Capture the cell that displays the provided text and extract its (X, Y) central coordinate. 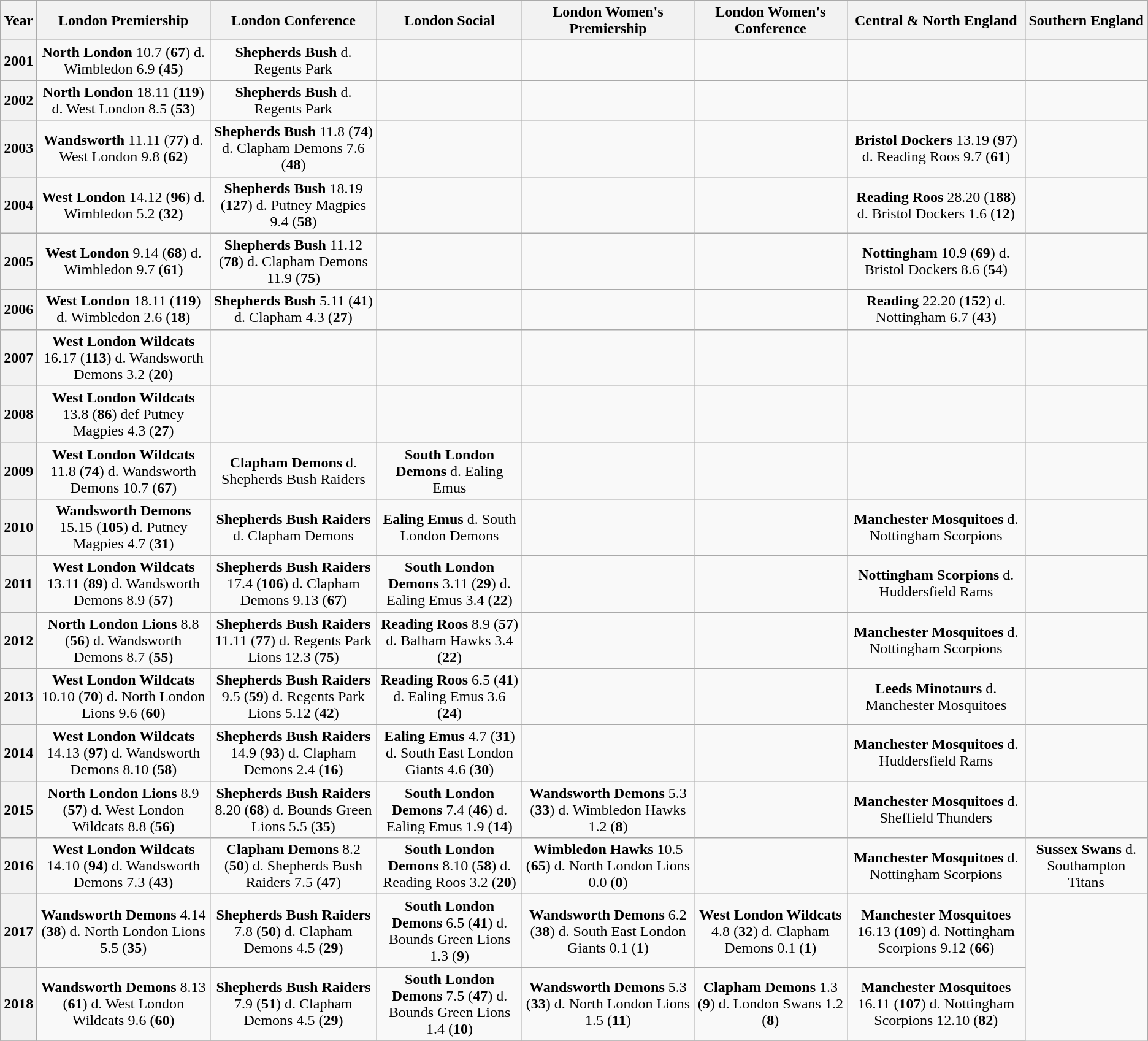
2009 (18, 471)
Wandsworth Demons 5.3 (33) d. North London Lions 1.5 (11) (608, 1004)
2005 (18, 261)
Shepherds Bush Raiders 8.20 (68) d. Bounds Green Lions 5.5 (35) (294, 810)
West London 14.12 (96) d. Wimbledon 5.2 (32) (124, 205)
West London Wildcats 10.10 (70) d. North London Lions 9.6 (60) (124, 697)
2010 (18, 527)
West London 9.14 (68) d. Wimbledon 9.7 (61) (124, 261)
2006 (18, 309)
Nottingham Scorpions d. Huddersfield Rams (936, 583)
West London Wildcats 13.8 (86) def Putney Magpies 4.3 (27) (124, 414)
Southern England (1086, 21)
Shepherds Bush Raiders 17.4 (106) d. Clapham Demons 9.13 (67) (294, 583)
Wandsworth Demons 8.13 (61) d. West London Wildcats 9.6 (60) (124, 1004)
South London Demons 8.10 (58) d. Reading Roos 3.2 (20) (450, 866)
Sussex Swans d. Southampton Titans (1086, 866)
Shepherds Bush 11.12 (78) d. Clapham Demons 11.9 (75) (294, 261)
Manchester Mosquitoes d. Sheffield Thunders (936, 810)
Reading Roos 8.9 (57) d. Balham Hawks 3.4 (22) (450, 640)
North London Lions 8.9 (57) d. West London Wildcats 8.8 (56) (124, 810)
Central & North England (936, 21)
Clapham Demons d. Shepherds Bush Raiders (294, 471)
London Women's Premiership (608, 21)
2001 (18, 60)
South London Demons 6.5 (41) d. Bounds Green Lions 1.3 (9) (450, 931)
2004 (18, 205)
London Social (450, 21)
Shepherds Bush 18.19 (127) d. Putney Magpies 9.4 (58) (294, 205)
Wandsworth Demons 15.15 (105) d. Putney Magpies 4.7 (31) (124, 527)
2013 (18, 697)
South London Demons 7.5 (47) d. Bounds Green Lions 1.4 (10) (450, 1004)
Reading Roos 6.5 (41) d. Ealing Emus 3.6 (24) (450, 697)
2002 (18, 101)
2018 (18, 1004)
West London Wildcats 13.11 (89) d. Wandsworth Demons 8.9 (57) (124, 583)
Shepherds Bush Raiders 7.9 (51) d. Clapham Demons 4.5 (29) (294, 1004)
Ealing Emus d. South London Demons (450, 527)
Ealing Emus 4.7 (31) d. South East London Giants 4.6 (30) (450, 753)
Bristol Dockers 13.19 (97) d. Reading Roos 9.7 (61) (936, 148)
2011 (18, 583)
Wandsworth Demons 5.3 (33) d. Wimbledon Hawks 1.2 (8) (608, 810)
Shepherds Bush Raiders d. Clapham Demons (294, 527)
Manchester Mosquitoes 16.13 (109) d. Nottingham Scorpions 9.12 (66) (936, 931)
North London Lions 8.8 (56) d. Wandsworth Demons 8.7 (55) (124, 640)
Reading 22.20 (152) d. Nottingham 6.7 (43) (936, 309)
Wandsworth Demons 4.14 (38) d. North London Lions 5.5 (35) (124, 931)
West London Wildcats 14.13 (97) d. Wandsworth Demons 8.10 (58) (124, 753)
London Premiership (124, 21)
2007 (18, 358)
2014 (18, 753)
North London 18.11 (119) d. West London 8.5 (53) (124, 101)
West London Wildcats 16.17 (113) d. Wandsworth Demons 3.2 (20) (124, 358)
West London Wildcats 4.8 (32) d. Clapham Demons 0.1 (1) (770, 931)
Shepherds Bush 5.11 (41) d. Clapham 4.3 (27) (294, 309)
Wimbledon Hawks 10.5 (65) d. North London Lions 0.0 (0) (608, 866)
2003 (18, 148)
2015 (18, 810)
Manchester Mosquitoes 16.11 (107) d. Nottingham Scorpions 12.10 (82) (936, 1004)
2012 (18, 640)
Shepherds Bush Raiders 7.8 (50) d. Clapham Demons 4.5 (29) (294, 931)
South London Demons 7.4 (46) d. Ealing Emus 1.9 (14) (450, 810)
Clapham Demons 8.2 (50) d. Shepherds Bush Raiders 7.5 (47) (294, 866)
London Conference (294, 21)
South London Demons d. Ealing Emus (450, 471)
Shepherds Bush Raiders 11.11 (77) d. Regents Park Lions 12.3 (75) (294, 640)
Nottingham 10.9 (69) d. Bristol Dockers 8.6 (54) (936, 261)
London Women's Conference (770, 21)
Wandsworth Demons 6.2 (38) d. South East London Giants 0.1 (1) (608, 931)
Shepherds Bush 11.8 (74) d. Clapham Demons 7.6 (48) (294, 148)
Reading Roos 28.20 (188) d. Bristol Dockers 1.6 (12) (936, 205)
South London Demons 3.11 (29) d. Ealing Emus 3.4 (22) (450, 583)
North London 10.7 (67) d. Wimbledon 6.9 (45) (124, 60)
Leeds Minotaurs d. Manchester Mosquitoes (936, 697)
West London Wildcats 11.8 (74) d. Wandsworth Demons 10.7 (67) (124, 471)
West London Wildcats 14.10 (94) d. Wandsworth Demons 7.3 (43) (124, 866)
Year (18, 21)
West London 18.11 (119) d. Wimbledon 2.6 (18) (124, 309)
Shepherds Bush Raiders 9.5 (59) d. Regents Park Lions 5.12 (42) (294, 697)
Manchester Mosquitoes d. Huddersfield Rams (936, 753)
Shepherds Bush Raiders 14.9 (93) d. Clapham Demons 2.4 (16) (294, 753)
Clapham Demons 1.3 (9) d. London Swans 1.2 (8) (770, 1004)
2008 (18, 414)
2017 (18, 931)
2016 (18, 866)
Wandsworth 11.11 (77) d. West London 9.8 (62) (124, 148)
